Return the [x, y] coordinate for the center point of the cell that contains the specified text.  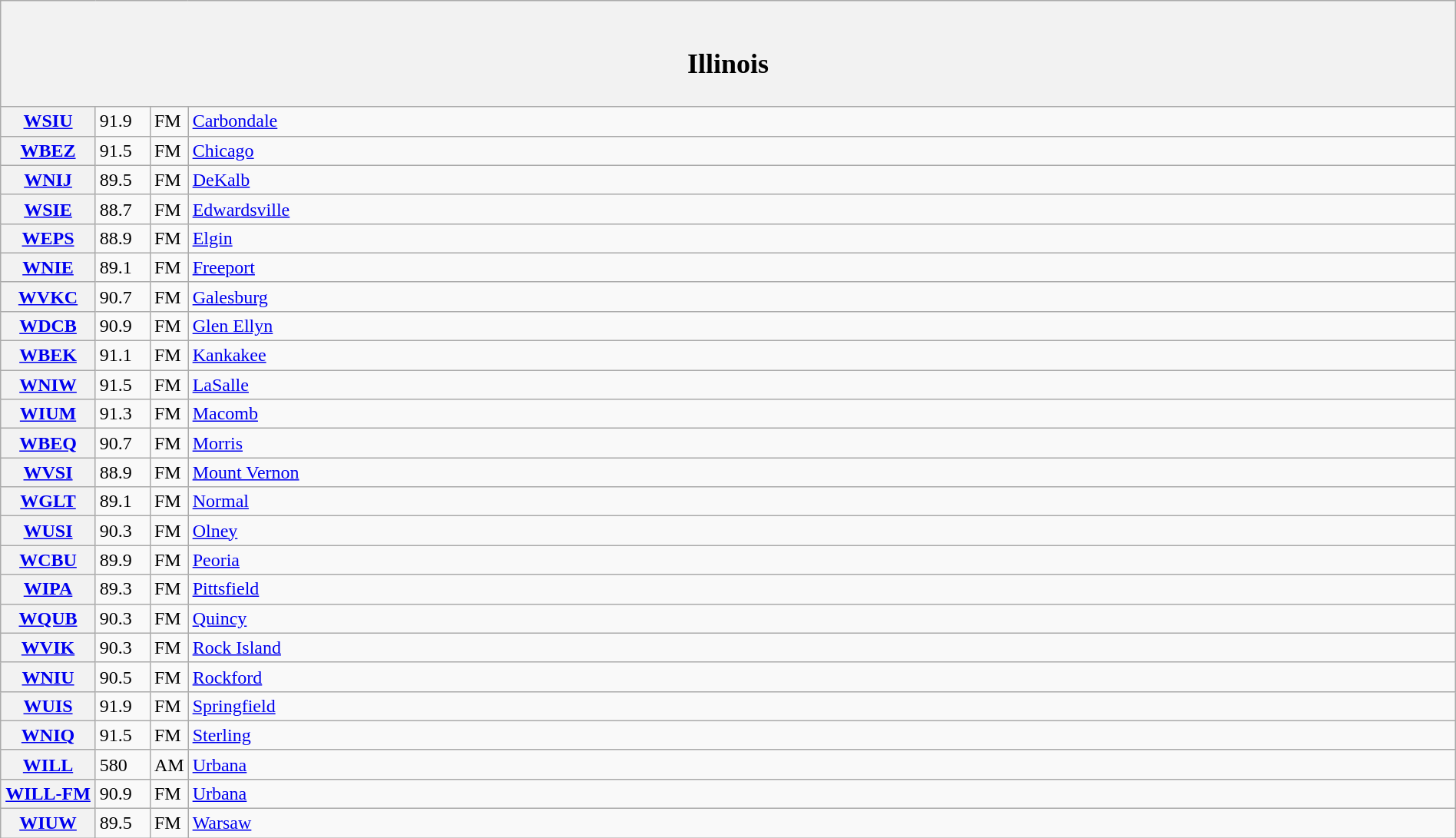
Normal [822, 502]
89.3 [123, 589]
WNIU [48, 677]
Rock Island [822, 648]
Elgin [822, 238]
WNIE [48, 267]
WVIK [48, 648]
Kankakee [822, 356]
Macomb [822, 414]
Springfield [822, 706]
Morris [822, 443]
WUSI [48, 531]
WUIS [48, 706]
WNIW [48, 385]
91.3 [123, 414]
DeKalb [822, 180]
LaSalle [822, 385]
WIUM [48, 414]
WILL-FM [48, 793]
580 [123, 764]
Freeport [822, 267]
WILL [48, 764]
Mount Vernon [822, 472]
Carbondale [822, 121]
WVSI [48, 472]
WVKC [48, 296]
Quincy [822, 618]
WGLT [48, 502]
Galesburg [822, 296]
Pittsfield [822, 589]
WBEK [48, 356]
Glen Ellyn [822, 326]
WNIQ [48, 735]
Olney [822, 531]
90.5 [123, 677]
89.9 [123, 560]
WCBU [48, 560]
Illinois [728, 54]
WBEZ [48, 151]
WBEQ [48, 443]
Chicago [822, 151]
Rockford [822, 677]
WQUB [48, 618]
WDCB [48, 326]
WSIU [48, 121]
AM [169, 764]
88.7 [123, 209]
WNIJ [48, 180]
WIPA [48, 589]
Sterling [822, 735]
Warsaw [822, 823]
Edwardsville [822, 209]
WEPS [48, 238]
91.1 [123, 356]
WIUW [48, 823]
Peoria [822, 560]
WSIE [48, 209]
